Search for the cell housing the specified text and yield its (X, Y) center coordinate. 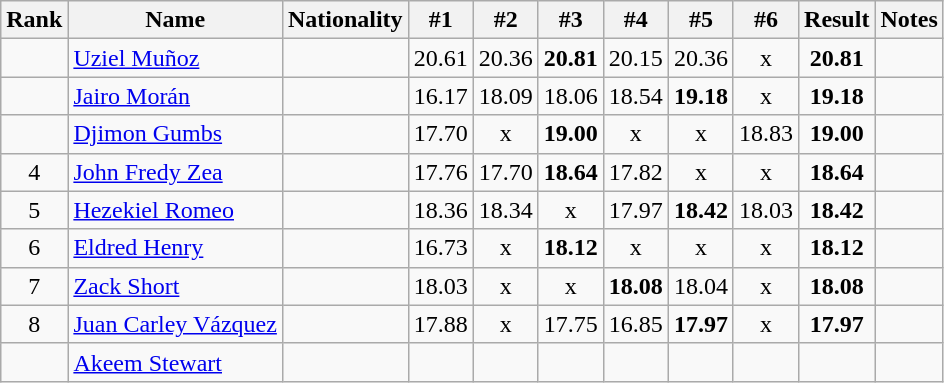
#6 (766, 20)
18.83 (766, 134)
8 (34, 324)
18.04 (700, 286)
Result (837, 20)
#3 (570, 20)
18.06 (570, 96)
17.82 (636, 172)
John Fredy Zea (176, 172)
Eldred Henry (176, 248)
Rank (34, 20)
Zack Short (176, 286)
7 (34, 286)
Jairo Morán (176, 96)
#4 (636, 20)
16.73 (440, 248)
Hezekiel Romeo (176, 210)
#2 (506, 20)
Name (176, 20)
Notes (909, 20)
17.76 (440, 172)
Uziel Muñoz (176, 58)
18.54 (636, 96)
17.75 (570, 324)
18.36 (440, 210)
5 (34, 210)
Djimon Gumbs (176, 134)
20.61 (440, 58)
16.85 (636, 324)
#5 (700, 20)
4 (34, 172)
Nationality (345, 20)
20.15 (636, 58)
16.17 (440, 96)
#1 (440, 20)
Juan Carley Vázquez (176, 324)
17.88 (440, 324)
18.09 (506, 96)
6 (34, 248)
Akeem Stewart (176, 362)
18.34 (506, 210)
